From the cell containing the given text, extract its center point as [X, Y] coordinate. 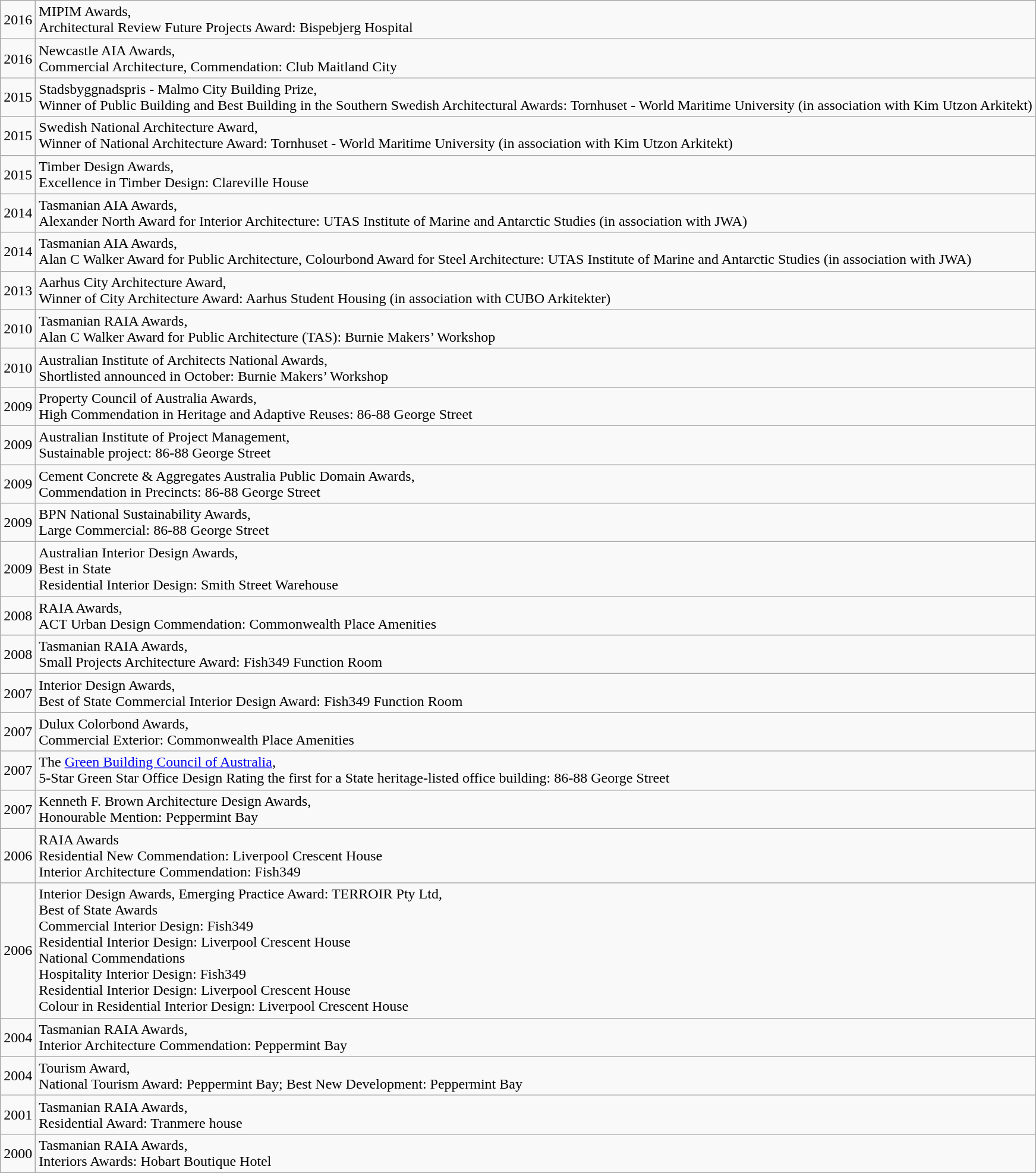
Timber Design Awards,Excellence in Timber Design: Clareville House [536, 175]
BPN National Sustainability Awards,Large Commercial: 86-88 George Street [536, 523]
Tasmanian RAIA Awards,Interior Architecture Commendation: Peppermint Bay [536, 1038]
Australian Institute of Architects National Awards,Shortlisted announced in October: Burnie Makers’ Workshop [536, 367]
2000 [18, 1153]
Kenneth F. Brown Architecture Design Awards,Honourable Mention: Peppermint Bay [536, 809]
2013 [18, 290]
Tasmanian AIA Awards,Alexander North Award for Interior Architecture: UTAS Institute of Marine and Antarctic Studies (in association with JWA) [536, 213]
RAIA AwardsResidential New Commendation: Liverpool Crescent HouseInterior Architecture Commendation: Fish349 [536, 856]
Newcastle AIA Awards,Commercial Architecture, Commendation: Club Maitland City [536, 58]
Property Council of Australia Awards,High Commendation in Heritage and Adaptive Reuses: 86-88 George Street [536, 406]
Tasmanian RAIA Awards,Residential Award: Tranmere house [536, 1115]
Tasmanian RAIA Awards,Interiors Awards: Hobart Boutique Hotel [536, 1153]
Tourism Award,National Tourism Award: Peppermint Bay; Best New Development: Peppermint Bay [536, 1076]
Tasmanian RAIA Awards,Small Projects Architecture Award: Fish349 Function Room [536, 655]
Interior Design Awards,Best of State Commercial Interior Design Award: Fish349 Function Room [536, 693]
Dulux Colorbond Awards,Commercial Exterior: Commonwealth Place Amenities [536, 732]
RAIA Awards,ACT Urban Design Commendation: Commonwealth Place Amenities [536, 616]
Aarhus City Architecture Award,Winner of City Architecture Award: Aarhus Student Housing (in association with CUBO Arkitekter) [536, 290]
Cement Concrete & Aggregates Australia Public Domain Awards,Commendation in Precincts: 86-88 George Street [536, 484]
Australian Interior Design Awards,Best in StateResidential Interior Design: Smith Street Warehouse [536, 569]
2001 [18, 1115]
Australian Institute of Project Management,Sustainable project: 86-88 George Street [536, 444]
Tasmanian RAIA Awards,Alan C Walker Award for Public Architecture (TAS): Burnie Makers’ Workshop [536, 329]
MIPIM Awards,Architectural Review Future Projects Award: Bispebjerg Hospital [536, 20]
